Output the [x, y] coordinate of the center of the cell containing the given text.  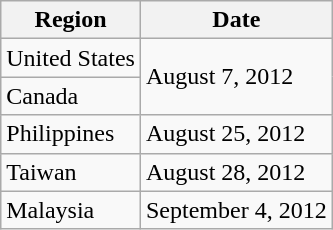
September 4, 2012 [236, 210]
Taiwan [71, 172]
Date [236, 20]
August 7, 2012 [236, 77]
August 28, 2012 [236, 172]
United States [71, 58]
Canada [71, 96]
Philippines [71, 134]
Malaysia [71, 210]
Region [71, 20]
August 25, 2012 [236, 134]
